Return (X, Y) of the center of cell containing provided text 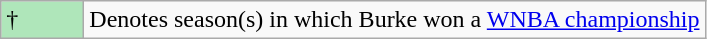
† (42, 20)
Denotes season(s) in which Burke won a WNBA championship (394, 20)
